Return the [X, Y] coordinate for the center point of the cell that contains the specified text.  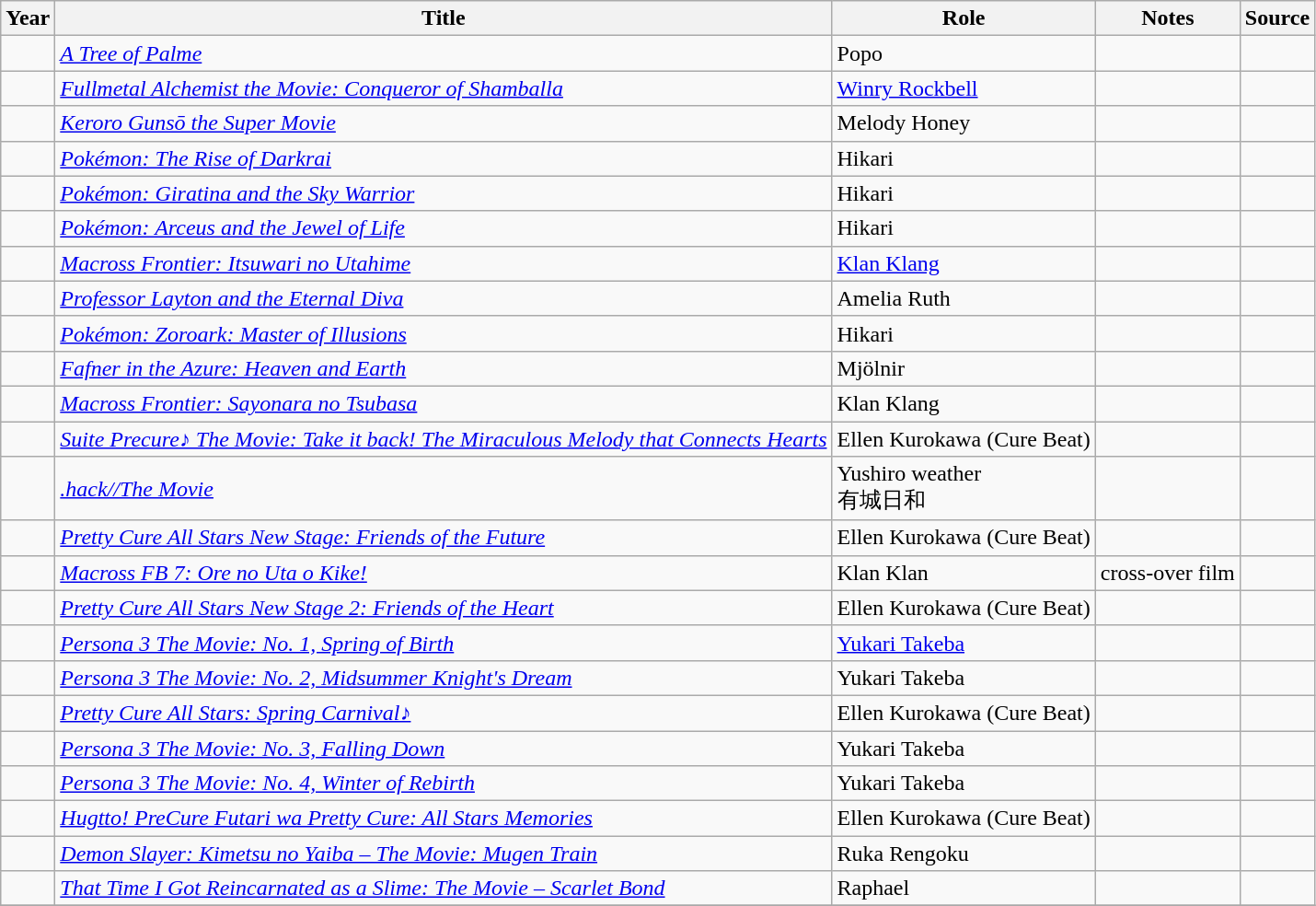
Klan Klan [964, 573]
Pokémon: The Rise of Darkrai [444, 158]
Amelia Ruth [964, 298]
Professor Layton and the Eternal Diva [444, 298]
Persona 3 The Movie: No. 4, Winter of Rebirth [444, 784]
Year [28, 18]
Pretty Cure All Stars: Spring Carnival♪ [444, 713]
Hugtto! PreCure Futari wa Pretty Cure: All Stars Memories [444, 819]
Fullmetal Alchemist the Movie: Conqueror of Shamballa [444, 88]
Pokémon: Giratina and the Sky Warrior [444, 193]
Fafner in the Azure: Heaven and Earth [444, 368]
Macross FB 7: Ore no Uta o Kike! [444, 573]
Macross Frontier: Itsuwari no Utahime [444, 263]
Notes [1167, 18]
Persona 3 The Movie: No. 1, Spring of Birth [444, 643]
Ruka Rengoku [964, 854]
Source [1277, 18]
That Time I Got Reincarnated as a Slime: The Movie – Scarlet Bond [444, 889]
Role [964, 18]
Persona 3 The Movie: No. 3, Falling Down [444, 749]
Pretty Cure All Stars New Stage 2: Friends of the Heart [444, 608]
Pokémon: Zoroark: Master of Illusions [444, 333]
Title [444, 18]
cross-over film [1167, 573]
Yushiro weather有城日和 [964, 489]
A Tree of Palme [444, 53]
Demon Slayer: Kimetsu no Yaiba – The Movie: Mugen Train [444, 854]
Pretty Cure All Stars New Stage: Friends of the Future [444, 538]
Mjölnir [964, 368]
Raphael [964, 889]
Melody Honey [964, 123]
Keroro Gunsō the Super Movie [444, 123]
.hack//The Movie [444, 489]
Macross Frontier: Sayonara no Tsubasa [444, 403]
Winry Rockbell [964, 88]
Persona 3 The Movie: No. 2, Midsummer Knight's Dream [444, 678]
Popo [964, 53]
Suite Precure♪ The Movie: Take it back! The Miraculous Melody that Connects Hearts [444, 439]
Pokémon: Arceus and the Jewel of Life [444, 228]
